Provide the [X, Y] coordinate of the cell's center where the given text is located.  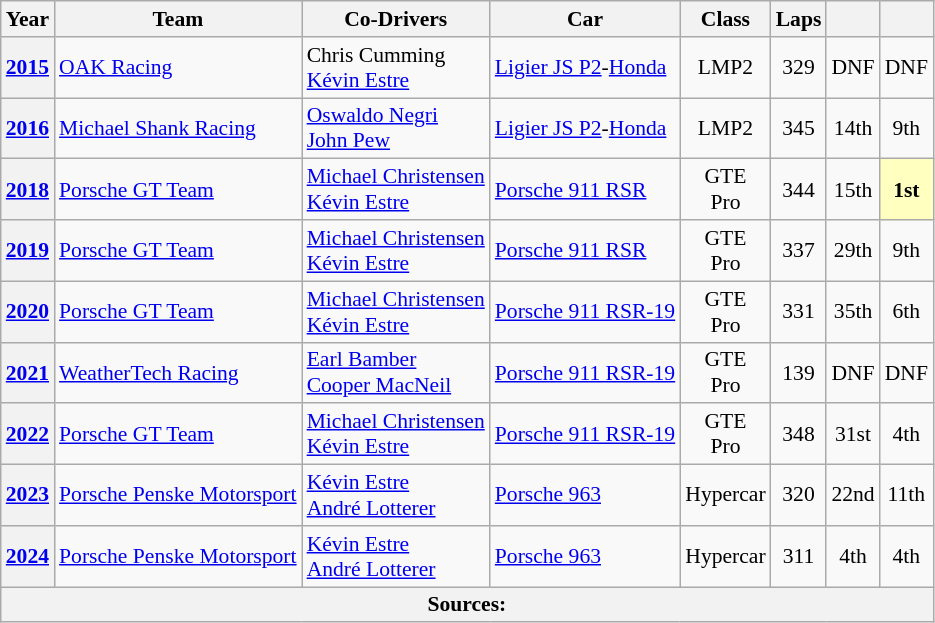
35th [852, 312]
Chris Cumming Kévin Estre [396, 68]
6th [906, 312]
329 [799, 68]
Year [28, 19]
Co-Drivers [396, 19]
Class [725, 19]
14th [852, 128]
2022 [28, 434]
2016 [28, 128]
15th [852, 190]
Sources: [467, 605]
Laps [799, 19]
Oswaldo Negri John Pew [396, 128]
320 [799, 496]
29th [852, 250]
139 [799, 372]
348 [799, 434]
Team [178, 19]
Earl Bamber Cooper MacNeil [396, 372]
2024 [28, 556]
2020 [28, 312]
WeatherTech Racing [178, 372]
Car [585, 19]
2019 [28, 250]
344 [799, 190]
Michael Shank Racing [178, 128]
2021 [28, 372]
2015 [28, 68]
337 [799, 250]
2023 [28, 496]
22nd [852, 496]
1st [906, 190]
345 [799, 128]
331 [799, 312]
OAK Racing [178, 68]
11th [906, 496]
2018 [28, 190]
31st [852, 434]
311 [799, 556]
